Scan for the cell matching the given text and deliver its [X, Y] coordinate at center. 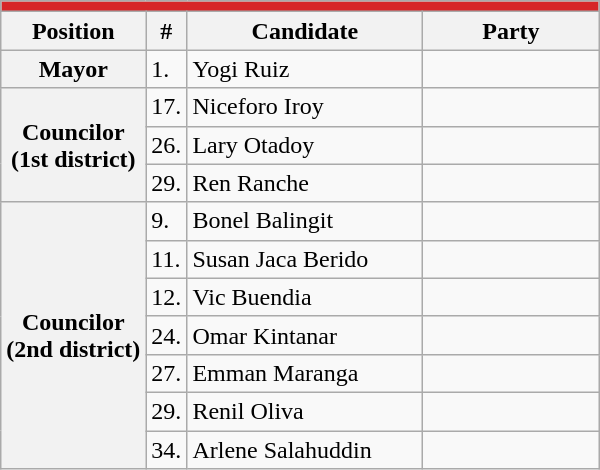
Omar Kintanar [305, 335]
Renil Oliva [305, 411]
27. [166, 373]
Party [511, 31]
# [166, 31]
Lary Otadoy [305, 145]
Arlene Salahuddin [305, 449]
Candidate [305, 31]
Bonel Balingit [305, 221]
Position [74, 31]
17. [166, 107]
Councilor(2nd district) [74, 335]
Yogi Ruiz [305, 69]
26. [166, 145]
Emman Maranga [305, 373]
Ren Ranche [305, 183]
24. [166, 335]
12. [166, 297]
9. [166, 221]
Niceforo Iroy [305, 107]
1. [166, 69]
11. [166, 259]
Vic Buendia [305, 297]
34. [166, 449]
Susan Jaca Berido [305, 259]
Mayor [74, 69]
Councilor(1st district) [74, 145]
